From the cell containing the given text, extract its center point as [x, y] coordinate. 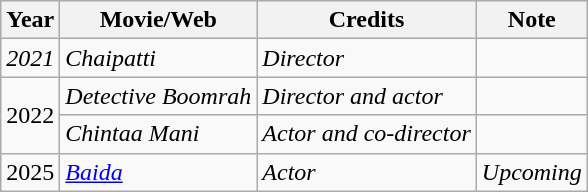
Year [30, 20]
Upcoming [532, 172]
Actor [366, 172]
2021 [30, 58]
Chintaa Mani [158, 134]
2025 [30, 172]
Chaipatti [158, 58]
Movie/Web [158, 20]
Director [366, 58]
Actor and co-director [366, 134]
Baida [158, 172]
Note [532, 20]
Credits [366, 20]
2022 [30, 115]
Director and actor [366, 96]
Detective Boomrah [158, 96]
